From the cell containing the given text, extract its center point as (X, Y) coordinate. 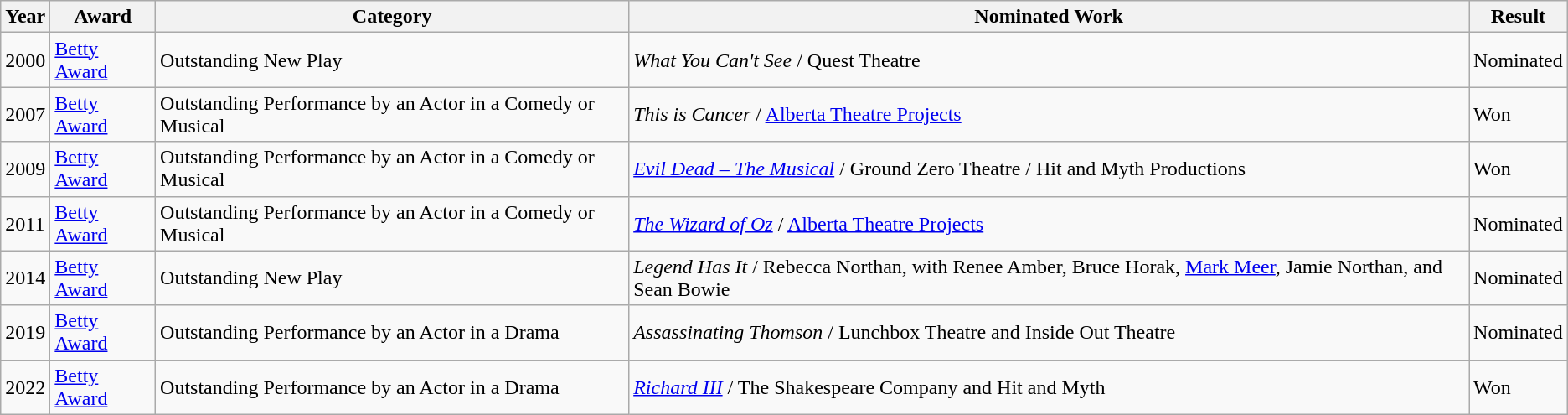
2014 (25, 278)
This is Cancer / Alberta Theatre Projects (1049, 114)
Year (25, 17)
Evil Dead – The Musical / Ground Zero Theatre / Hit and Myth Productions (1049, 169)
Legend Has It / Rebecca Northan, with Renee Amber, Bruce Horak, Mark Meer, Jamie Northan, and Sean Bowie (1049, 278)
2007 (25, 114)
Assassinating Thomson / Lunchbox Theatre and Inside Out Theatre (1049, 332)
Category (392, 17)
The Wizard of Oz / Alberta Theatre Projects (1049, 223)
Richard III / The Shakespeare Company and Hit and Myth (1049, 387)
Award (103, 17)
2011 (25, 223)
What You Can't See / Quest Theatre (1049, 60)
2009 (25, 169)
2019 (25, 332)
Result (1519, 17)
Nominated Work (1049, 17)
2000 (25, 60)
2022 (25, 387)
